Locate the cell with the specified text and output its (X, Y) center coordinate. 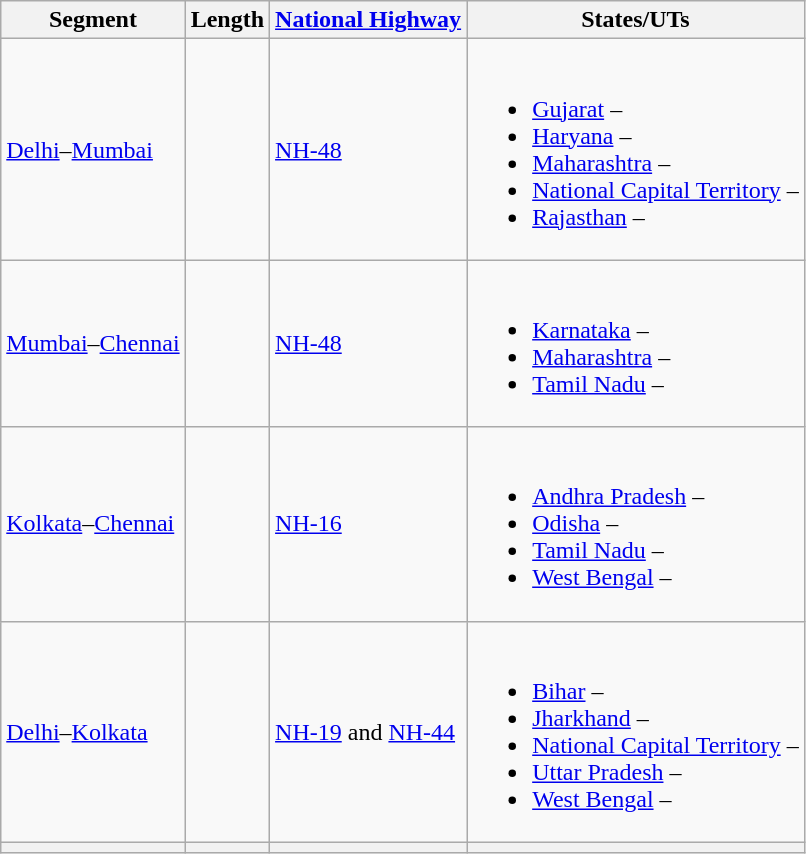
Segment (93, 20)
National Highway (368, 20)
NH-16 (368, 524)
NH-19 and NH-44 (368, 732)
Andhra Pradesh – Odisha – Tamil Nadu – West Bengal – (636, 524)
Kolkata–Chennai (93, 524)
Delhi–Mumbai (93, 150)
Mumbai–Chennai (93, 344)
Bihar – Jharkhand – National Capital Territory – Uttar Pradesh – West Bengal – (636, 732)
Delhi–Kolkata (93, 732)
Karnataka – Maharashtra – Tamil Nadu – (636, 344)
Gujarat – Haryana – Maharashtra – National Capital Territory – Rajasthan – (636, 150)
Length (227, 20)
States/UTs (636, 20)
